Determine the (X, Y) coordinate at the center of the cell enclosing the given text.  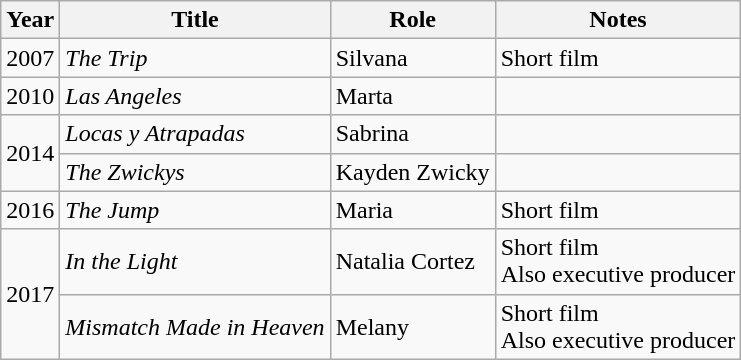
Locas y Atrapadas (195, 134)
Sabrina (412, 134)
Title (195, 20)
2017 (30, 294)
2016 (30, 210)
2014 (30, 153)
Mismatch Made in Heaven (195, 326)
Melany (412, 326)
The Trip (195, 58)
Natalia Cortez (412, 262)
Maria (412, 210)
In the Light (195, 262)
Notes (618, 20)
Kayden Zwicky (412, 172)
Silvana (412, 58)
Role (412, 20)
2007 (30, 58)
Las Angeles (195, 96)
Marta (412, 96)
2010 (30, 96)
Year (30, 20)
The Jump (195, 210)
The Zwickys (195, 172)
